Search for the cell housing the specified text and yield its (X, Y) center coordinate. 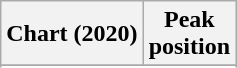
Peakposition (189, 34)
Chart (2020) (72, 34)
